Determine the [X, Y] coordinate at the center of the cell enclosing the given text.  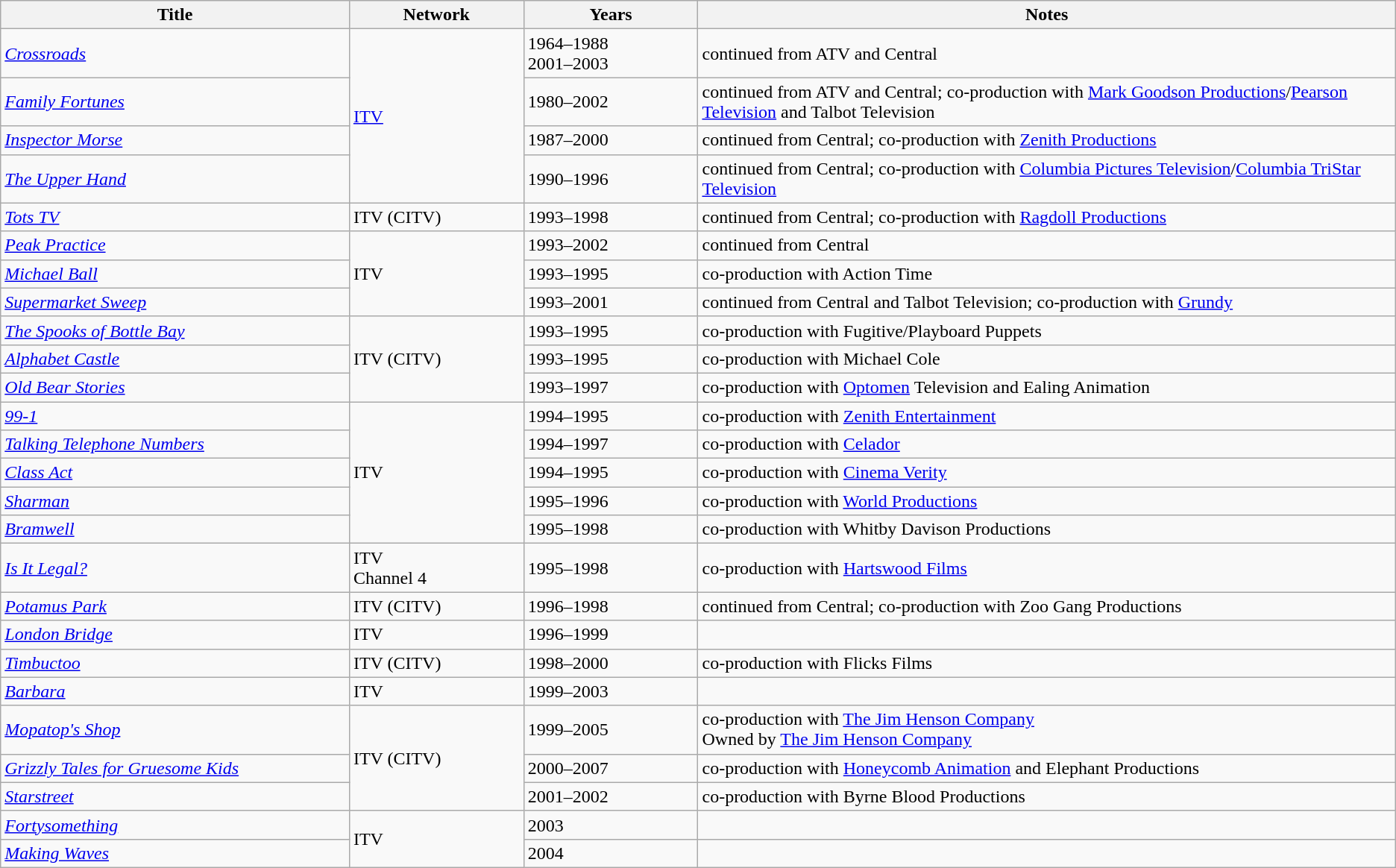
1998–2000 [611, 663]
Sharman [175, 501]
1980–2002 [611, 101]
continued from ATV and Central [1047, 54]
Fortysomething [175, 825]
continued from Central; co-production with Ragdoll Productions [1047, 217]
1996–1999 [611, 635]
Class Act [175, 473]
co-production with Fugitive/Playboard Puppets [1047, 330]
co-production with Byrne Blood Productions [1047, 796]
co-production with The Jim Henson CompanyOwned by The Jim Henson Company [1047, 729]
Family Fortunes [175, 101]
Making Waves [175, 853]
Is It Legal? [175, 568]
The Upper Hand [175, 179]
2004 [611, 853]
1994–1997 [611, 444]
Michael Ball [175, 274]
continued from Central; co-production with Columbia Pictures Television/Columbia TriStar Television [1047, 179]
Talking Telephone Numbers [175, 444]
co-production with Celador [1047, 444]
1993–1998 [611, 217]
co-production with Optomen Television and Ealing Animation [1047, 387]
1999–2005 [611, 729]
1993–2002 [611, 245]
99-1 [175, 415]
co-production with Honeycomb Animation and Elephant Productions [1047, 768]
Bramwell [175, 529]
co-production with Hartswood Films [1047, 568]
Inspector Morse [175, 140]
Tots TV [175, 217]
co-production with Whitby Davison Productions [1047, 529]
co-production with Zenith Entertainment [1047, 415]
1990–1996 [611, 179]
co-production with World Productions [1047, 501]
Years [611, 15]
co-production with Flicks Films [1047, 663]
Old Bear Stories [175, 387]
Mopatop's Shop [175, 729]
1964–19882001–2003 [611, 54]
Notes [1047, 15]
2003 [611, 825]
2000–2007 [611, 768]
Title [175, 15]
1993–2001 [611, 302]
ITVChannel 4 [436, 568]
continued from Central [1047, 245]
London Bridge [175, 635]
Network [436, 15]
Peak Practice [175, 245]
2001–2002 [611, 796]
co-production with Cinema Verity [1047, 473]
Alphabet Castle [175, 359]
Starstreet [175, 796]
continued from Central; co-production with Zoo Gang Productions [1047, 606]
continued from Central; co-production with Zenith Productions [1047, 140]
continued from Central and Talbot Television; co-production with Grundy [1047, 302]
Barbara [175, 691]
The Spooks of Bottle Bay [175, 330]
1996–1998 [611, 606]
continued from ATV and Central; co-production with Mark Goodson Productions/Pearson Television and Talbot Television [1047, 101]
co-production with Action Time [1047, 274]
co-production with Michael Cole [1047, 359]
Grizzly Tales for Gruesome Kids [175, 768]
1995–1996 [611, 501]
1993–1997 [611, 387]
Potamus Park [175, 606]
1999–2003 [611, 691]
1987–2000 [611, 140]
Timbuctoo [175, 663]
Supermarket Sweep [175, 302]
Crossroads [175, 54]
